Return the (x, y) coordinate for the center point of the cell that contains the specified text.  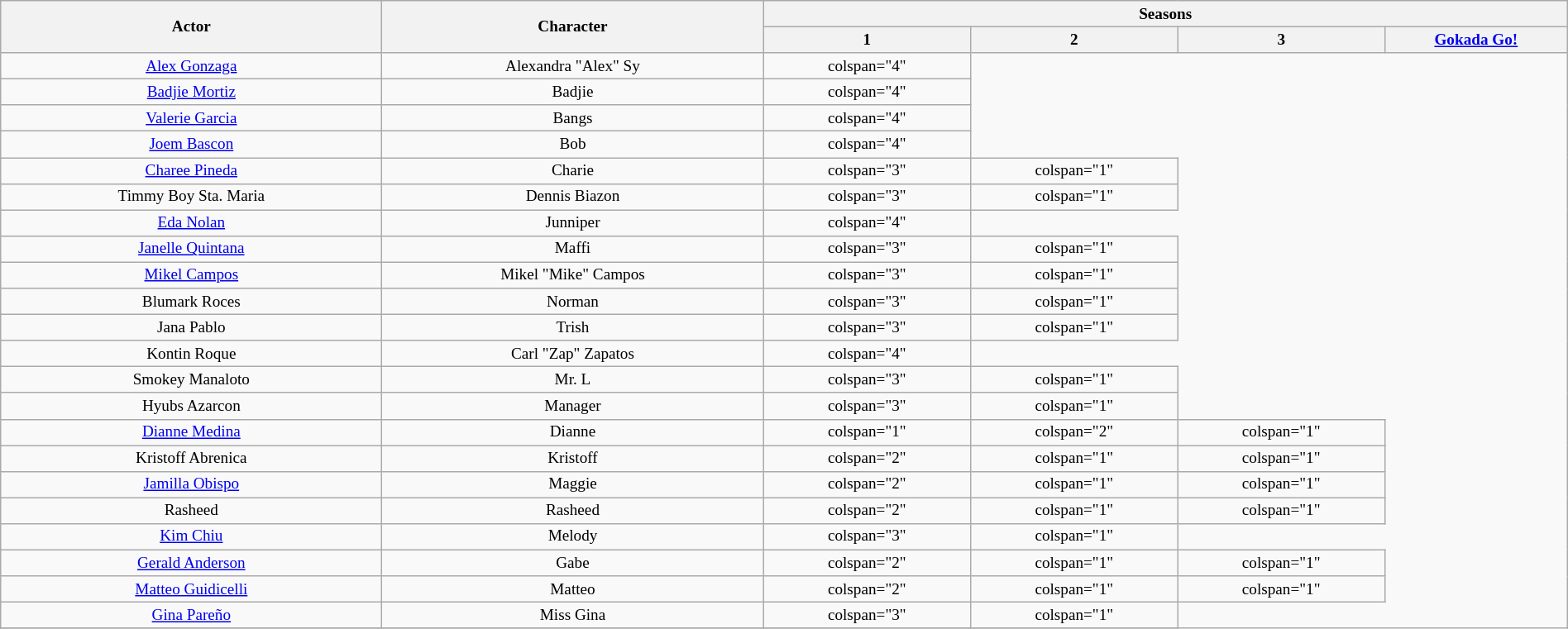
Junniper (572, 223)
Gabe (572, 563)
Dianne Medina (192, 432)
Kristoff (572, 458)
1 (867, 40)
Mikel "Mike" Campos (572, 275)
Gina Pareño (192, 615)
Jamilla Obispo (192, 484)
Dianne (572, 432)
Maffi (572, 249)
Mr. L (572, 380)
Melody (572, 536)
Smokey Manaloto (192, 380)
Valerie Garcia (192, 118)
Mikel Campos (192, 275)
Bob (572, 145)
Kristoff Abrenica (192, 458)
3 (1281, 40)
Norman (572, 302)
Joem Bascon (192, 145)
Alex Gonzaga (192, 66)
Hyubs Azarcon (192, 406)
Gerald Anderson (192, 563)
Timmy Boy Sta. Maria (192, 197)
Matteo (572, 589)
Maggie (572, 484)
Manager (572, 406)
Miss Gina (572, 615)
Badjie Mortiz (192, 92)
Bangs (572, 118)
Trish (572, 327)
Kim Chiu (192, 536)
Charie (572, 170)
Carl "Zap" Zapatos (572, 354)
Charee Pineda (192, 170)
Seasons (1165, 14)
Gokada Go! (1475, 40)
2 (1074, 40)
Jana Pablo (192, 327)
Actor (192, 26)
Blumark Roces (192, 302)
Eda Nolan (192, 223)
Kontin Roque (192, 354)
Character (572, 26)
Alexandra "Alex" Sy (572, 66)
Janelle Quintana (192, 249)
Badjie (572, 92)
Matteo Guidicelli (192, 589)
Dennis Biazon (572, 197)
